Scan for the cell matching the given text and deliver its [X, Y] coordinate at center. 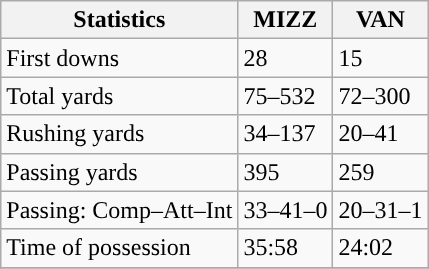
34–137 [286, 134]
395 [286, 172]
20–41 [380, 134]
24:02 [380, 248]
Time of possession [120, 248]
33–41–0 [286, 210]
28 [286, 58]
Statistics [120, 20]
Passing yards [120, 172]
75–532 [286, 96]
Rushing yards [120, 134]
35:58 [286, 248]
259 [380, 172]
Passing: Comp–Att–Int [120, 210]
First downs [120, 58]
MIZZ [286, 20]
20–31–1 [380, 210]
15 [380, 58]
72–300 [380, 96]
Total yards [120, 96]
VAN [380, 20]
